Extract the [x, y] coordinate from the center of the cell holding the provided text.  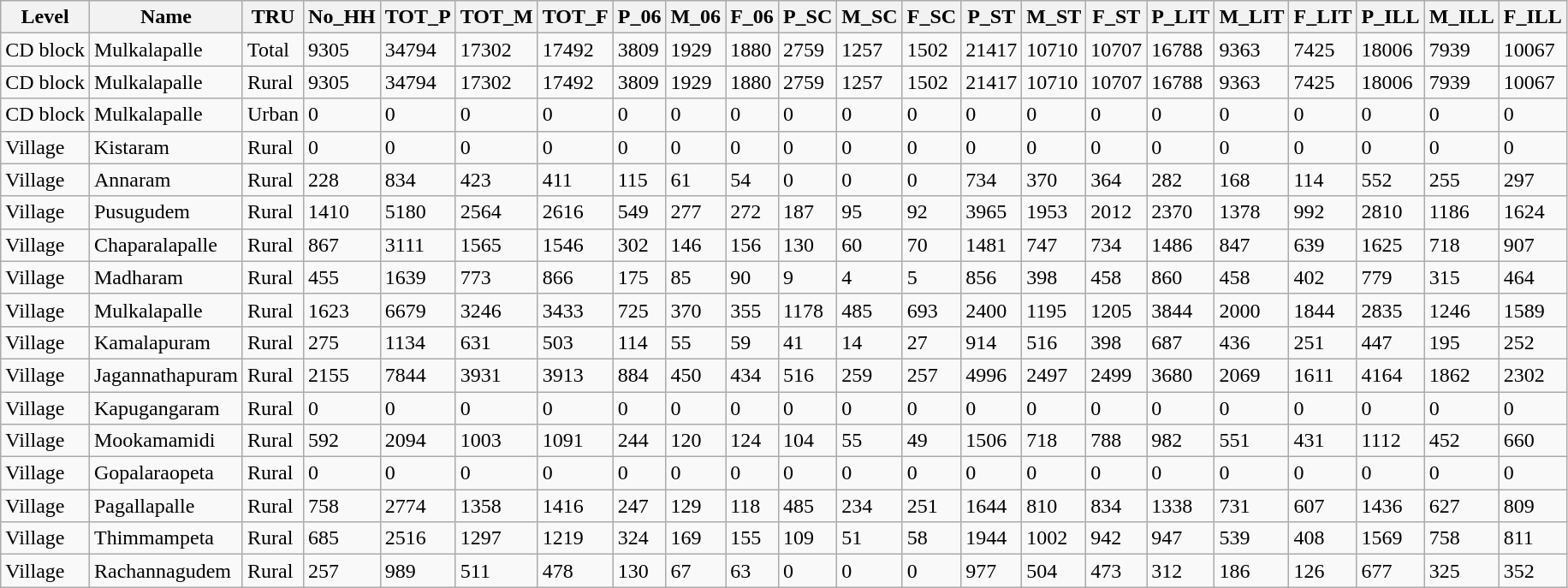
607 [1323, 506]
3433 [575, 310]
1623 [342, 310]
2810 [1390, 212]
3844 [1181, 310]
118 [752, 506]
1844 [1323, 310]
1246 [1462, 310]
Kamalapuram [166, 342]
1297 [496, 538]
234 [870, 506]
Mookamamidi [166, 441]
124 [752, 441]
1944 [991, 538]
Chaparalapalle [166, 245]
4164 [1390, 375]
552 [1390, 180]
27 [931, 342]
126 [1323, 571]
2499 [1116, 375]
Rachannagudem [166, 571]
1178 [807, 310]
63 [752, 571]
2370 [1181, 212]
1589 [1532, 310]
244 [639, 441]
Thimmampeta [166, 538]
P_06 [639, 17]
352 [1532, 571]
423 [496, 180]
2069 [1251, 375]
228 [342, 180]
2774 [418, 506]
P_LIT [1181, 17]
431 [1323, 441]
355 [752, 310]
54 [752, 180]
627 [1462, 506]
473 [1116, 571]
175 [639, 277]
Level [45, 17]
F_ST [1116, 17]
302 [639, 245]
3965 [991, 212]
364 [1116, 180]
1546 [575, 245]
146 [696, 245]
195 [1462, 342]
450 [696, 375]
Pagallapalle [166, 506]
169 [696, 538]
155 [752, 538]
P_ILL [1390, 17]
907 [1532, 245]
1565 [496, 245]
434 [752, 375]
92 [931, 212]
1644 [991, 506]
947 [1181, 538]
914 [991, 342]
1625 [1390, 245]
90 [752, 277]
2400 [991, 310]
7844 [418, 375]
F_SC [931, 17]
Madharam [166, 277]
549 [639, 212]
TOT_F [575, 17]
247 [639, 506]
85 [696, 277]
9 [807, 277]
1436 [1390, 506]
277 [696, 212]
1003 [496, 441]
2516 [418, 538]
95 [870, 212]
977 [991, 571]
No_HH [342, 17]
2155 [342, 375]
187 [807, 212]
411 [575, 180]
631 [496, 342]
TOT_M [496, 17]
866 [575, 277]
687 [1181, 342]
1358 [496, 506]
1416 [575, 506]
14 [870, 342]
41 [807, 342]
884 [639, 375]
P_SC [807, 17]
2564 [496, 212]
M_SC [870, 17]
315 [1462, 277]
1569 [1390, 538]
M_LIT [1251, 17]
511 [496, 571]
P_ST [991, 17]
2012 [1116, 212]
60 [870, 245]
109 [807, 538]
1410 [342, 212]
447 [1390, 342]
408 [1323, 538]
1112 [1390, 441]
539 [1251, 538]
592 [342, 441]
TOT_P [418, 17]
1219 [575, 538]
186 [1251, 571]
860 [1181, 277]
58 [931, 538]
2616 [575, 212]
455 [342, 277]
Annaram [166, 180]
436 [1251, 342]
282 [1181, 180]
1186 [1462, 212]
942 [1116, 538]
4 [870, 277]
811 [1532, 538]
1506 [991, 441]
Kistaram [166, 147]
677 [1390, 571]
255 [1462, 180]
788 [1116, 441]
Kapugangaram [166, 408]
464 [1532, 277]
3111 [418, 245]
3680 [1181, 375]
115 [639, 180]
104 [807, 441]
275 [342, 342]
1338 [1181, 506]
1486 [1181, 245]
Pusugudem [166, 212]
297 [1532, 180]
693 [931, 310]
1091 [575, 441]
272 [752, 212]
685 [342, 538]
4996 [991, 375]
847 [1251, 245]
325 [1462, 571]
503 [575, 342]
1639 [418, 277]
51 [870, 538]
725 [639, 310]
731 [1251, 506]
982 [1181, 441]
809 [1532, 506]
1481 [991, 245]
129 [696, 506]
Name [166, 17]
1378 [1251, 212]
639 [1323, 245]
2497 [1054, 375]
1134 [418, 342]
810 [1054, 506]
2835 [1390, 310]
59 [752, 342]
992 [1323, 212]
773 [496, 277]
61 [696, 180]
2302 [1532, 375]
6679 [418, 310]
478 [575, 571]
M_ILL [1462, 17]
504 [1054, 571]
1953 [1054, 212]
2000 [1251, 310]
5180 [418, 212]
168 [1251, 180]
551 [1251, 441]
1862 [1462, 375]
5 [931, 277]
856 [991, 277]
3913 [575, 375]
989 [418, 571]
TRU [272, 17]
67 [696, 571]
1205 [1116, 310]
1611 [1323, 375]
452 [1462, 441]
120 [696, 441]
1002 [1054, 538]
Urban [272, 115]
747 [1054, 245]
3931 [496, 375]
324 [639, 538]
M_ST [1054, 17]
49 [931, 441]
Jagannathapuram [166, 375]
F_LIT [1323, 17]
2094 [418, 441]
3246 [496, 310]
252 [1532, 342]
1624 [1532, 212]
F_ILL [1532, 17]
402 [1323, 277]
867 [342, 245]
M_06 [696, 17]
660 [1532, 441]
312 [1181, 571]
70 [931, 245]
Total [272, 50]
F_06 [752, 17]
779 [1390, 277]
156 [752, 245]
Gopalaraopeta [166, 473]
1195 [1054, 310]
259 [870, 375]
